Search for the cell housing the specified text and yield its (X, Y) center coordinate. 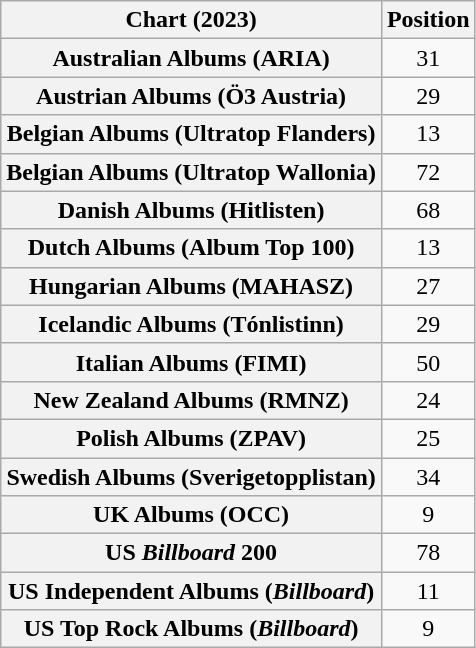
25 (428, 438)
Danish Albums (Hitlisten) (192, 210)
Italian Albums (FIMI) (192, 362)
Swedish Albums (Sverigetopplistan) (192, 477)
24 (428, 400)
Austrian Albums (Ö3 Austria) (192, 96)
Chart (2023) (192, 20)
Hungarian Albums (MAHASZ) (192, 286)
Belgian Albums (Ultratop Wallonia) (192, 172)
68 (428, 210)
Polish Albums (ZPAV) (192, 438)
Dutch Albums (Album Top 100) (192, 248)
27 (428, 286)
Icelandic Albums (Tónlistinn) (192, 324)
34 (428, 477)
US Billboard 200 (192, 553)
US Top Rock Albums (Billboard) (192, 629)
50 (428, 362)
72 (428, 172)
Belgian Albums (Ultratop Flanders) (192, 134)
11 (428, 591)
US Independent Albums (Billboard) (192, 591)
Australian Albums (ARIA) (192, 58)
Position (428, 20)
31 (428, 58)
UK Albums (OCC) (192, 515)
New Zealand Albums (RMNZ) (192, 400)
78 (428, 553)
